Capture the cell that displays the provided text and extract its [x, y] central coordinate. 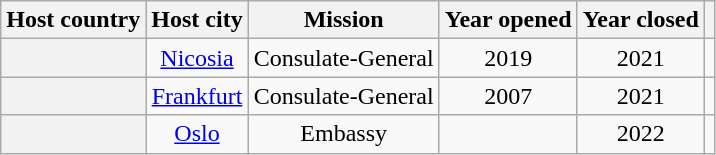
2019 [508, 58]
Oslo [197, 134]
Host country [74, 20]
Nicosia [197, 58]
Year opened [508, 20]
Frankfurt [197, 96]
Year closed [640, 20]
2022 [640, 134]
2007 [508, 96]
Host city [197, 20]
Embassy [344, 134]
Mission [344, 20]
